Detect which cell encompasses the target text, then output its [X, Y] center coordinate. 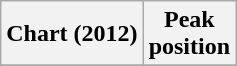
Peakposition [189, 34]
Chart (2012) [72, 34]
